Determine the (x, y) coordinate at the center of the cell enclosing the given text.  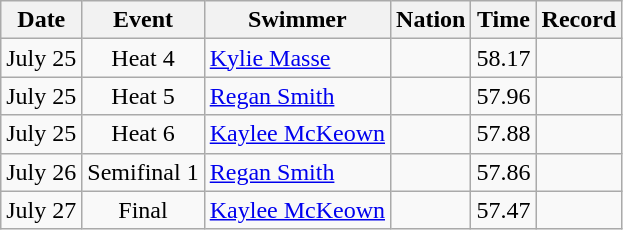
Swimmer (297, 20)
Heat 5 (143, 96)
57.86 (504, 172)
Semifinal 1 (143, 172)
Event (143, 20)
Date (42, 20)
July 26 (42, 172)
Heat 6 (143, 134)
Record (579, 20)
Heat 4 (143, 58)
57.47 (504, 210)
58.17 (504, 58)
Kylie Masse (297, 58)
Nation (431, 20)
July 27 (42, 210)
57.88 (504, 134)
Final (143, 210)
Time (504, 20)
57.96 (504, 96)
